Identify which cell holds the provided text, then report its (X, Y) central coordinate. 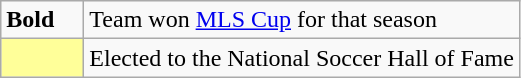
Bold (42, 20)
Team won MLS Cup for that season (302, 20)
Elected to the National Soccer Hall of Fame (302, 58)
